Identify which cell holds the provided text, then report its [X, Y] central coordinate. 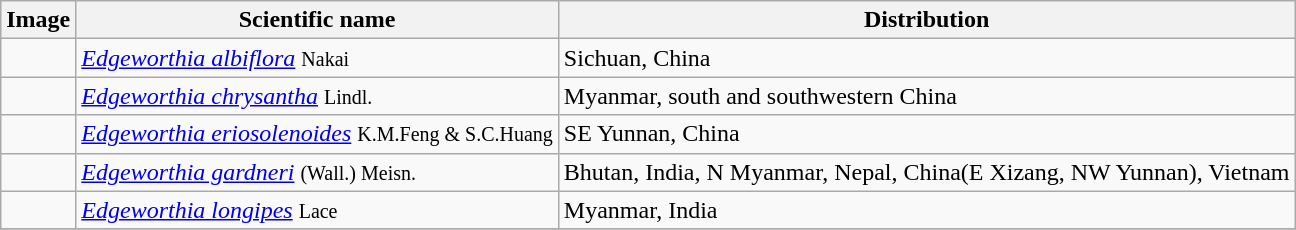
Scientific name [318, 20]
Myanmar, India [926, 210]
Edgeworthia eriosolenoides K.M.Feng & S.C.Huang [318, 134]
Sichuan, China [926, 58]
Bhutan, India, N Myanmar, Nepal, China(E Xizang, NW Yunnan), Vietnam [926, 172]
Distribution [926, 20]
Edgeworthia longipes Lace [318, 210]
Myanmar, south and southwestern China [926, 96]
SE Yunnan, China [926, 134]
Edgeworthia chrysantha Lindl. [318, 96]
Edgeworthia albiflora Nakai [318, 58]
Edgeworthia gardneri (Wall.) Meisn. [318, 172]
Image [38, 20]
